Detect which cell encompasses the target text, then output its [X, Y] center coordinate. 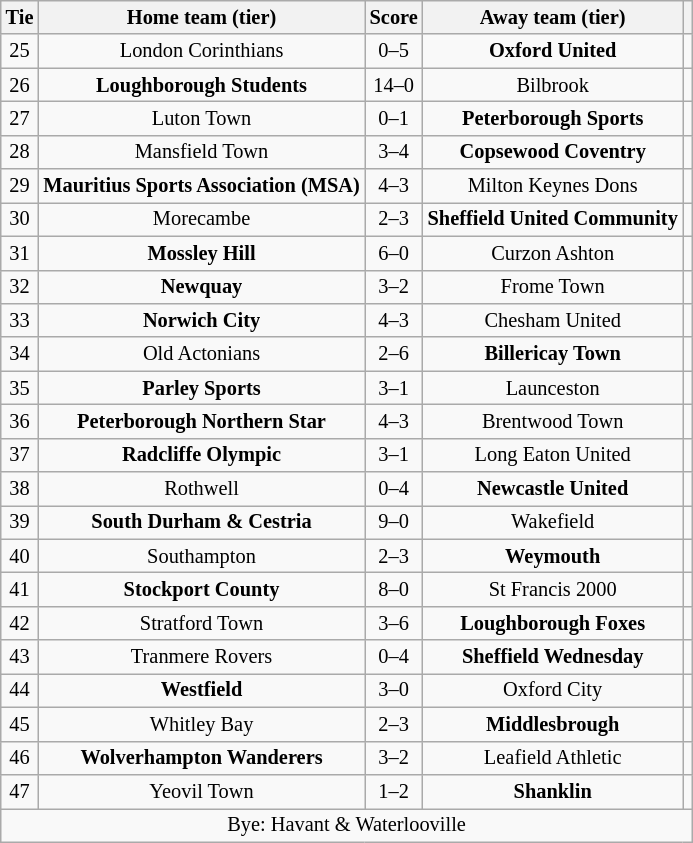
6–0 [394, 253]
8–0 [394, 589]
31 [20, 253]
Peterborough Sports [553, 118]
30 [20, 219]
33 [20, 320]
Bilbrook [553, 85]
Rothwell [201, 489]
0–5 [394, 51]
42 [20, 623]
Loughborough Foxes [553, 623]
Chesham United [553, 320]
Yeovil Town [201, 791]
32 [20, 287]
Tie [20, 17]
Wakefield [553, 522]
Wolverhampton Wanderers [201, 758]
14–0 [394, 85]
36 [20, 421]
3–0 [394, 690]
Brentwood Town [553, 421]
Mauritius Sports Association (MSA) [201, 186]
Newquay [201, 287]
41 [20, 589]
Old Actonians [201, 354]
Frome Town [553, 287]
Weymouth [553, 556]
Tranmere Rovers [201, 657]
28 [20, 152]
Curzon Ashton [553, 253]
35 [20, 388]
45 [20, 724]
St Francis 2000 [553, 589]
Sheffield Wednesday [553, 657]
Westfield [201, 690]
Whitley Bay [201, 724]
47 [20, 791]
Stockport County [201, 589]
29 [20, 186]
46 [20, 758]
Shanklin [553, 791]
38 [20, 489]
South Durham & Cestria [201, 522]
Mansfield Town [201, 152]
Long Eaton United [553, 455]
3–6 [394, 623]
Loughborough Students [201, 85]
Away team (tier) [553, 17]
2–6 [394, 354]
Leafield Athletic [553, 758]
Luton Town [201, 118]
Score [394, 17]
26 [20, 85]
Newcastle United [553, 489]
0–1 [394, 118]
44 [20, 690]
39 [20, 522]
25 [20, 51]
3–4 [394, 152]
34 [20, 354]
Launceston [553, 388]
43 [20, 657]
Milton Keynes Dons [553, 186]
Norwich City [201, 320]
Copsewood Coventry [553, 152]
Bye: Havant & Waterlooville [347, 825]
Parley Sports [201, 388]
37 [20, 455]
Oxford City [553, 690]
Stratford Town [201, 623]
9–0 [394, 522]
27 [20, 118]
London Corinthians [201, 51]
Oxford United [553, 51]
Peterborough Northern Star [201, 421]
40 [20, 556]
Sheffield United Community [553, 219]
Middlesbrough [553, 724]
Billericay Town [553, 354]
Southampton [201, 556]
Home team (tier) [201, 17]
Radcliffe Olympic [201, 455]
Mossley Hill [201, 253]
Morecambe [201, 219]
1–2 [394, 791]
